Search for the cell housing the specified text and yield its (x, y) center coordinate. 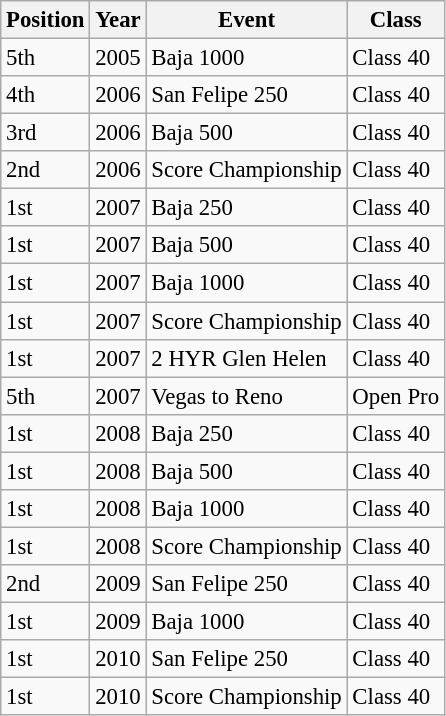
Position (46, 20)
Class (396, 20)
Open Pro (396, 396)
4th (46, 95)
Year (118, 20)
3rd (46, 133)
2005 (118, 58)
2 HYR Glen Helen (246, 358)
Vegas to Reno (246, 396)
Event (246, 20)
